Return the [x, y] coordinate for the center point of the cell that contains the specified text.  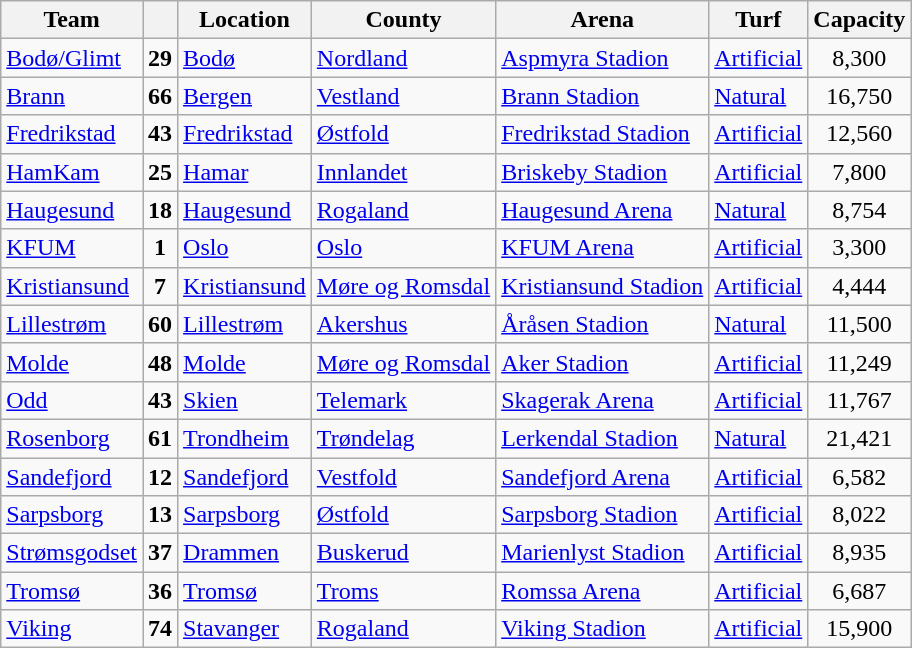
County [403, 20]
8,935 [860, 553]
Turf [758, 20]
Strømsgodset [72, 553]
Bodø [245, 58]
61 [160, 438]
Stavanger [245, 629]
Akershus [403, 324]
36 [160, 591]
11,500 [860, 324]
48 [160, 362]
11,249 [860, 362]
8,300 [860, 58]
Aker Stadion [602, 362]
15,900 [860, 629]
6,687 [860, 591]
60 [160, 324]
Kristiansund Stadion [602, 286]
66 [160, 96]
Arena [602, 20]
1 [160, 248]
Marienlyst Stadion [602, 553]
13 [160, 515]
HamKam [72, 172]
6,582 [860, 477]
Sandefjord Arena [602, 477]
Skien [245, 400]
KFUM [72, 248]
Trondheim [245, 438]
8,022 [860, 515]
Bergen [245, 96]
Brann Stadion [602, 96]
4,444 [860, 286]
Sarpsborg Stadion [602, 515]
Telemark [403, 400]
3,300 [860, 248]
Viking Stadion [602, 629]
Buskerud [403, 553]
11,767 [860, 400]
Brann [72, 96]
Odd [72, 400]
74 [160, 629]
25 [160, 172]
Troms [403, 591]
Aspmyra Stadion [602, 58]
Capacity [860, 20]
7,800 [860, 172]
18 [160, 210]
Vestfold [403, 477]
Haugesund Arena [602, 210]
Location [245, 20]
12,560 [860, 134]
Team [72, 20]
12 [160, 477]
8,754 [860, 210]
Viking [72, 629]
7 [160, 286]
Lerkendal Stadion [602, 438]
Åråsen Stadion [602, 324]
Rosenborg [72, 438]
Nordland [403, 58]
Skagerak Arena [602, 400]
Fredrikstad Stadion [602, 134]
29 [160, 58]
Trøndelag [403, 438]
Bodø/Glimt [72, 58]
Briskeby Stadion [602, 172]
37 [160, 553]
Drammen [245, 553]
KFUM Arena [602, 248]
Romssa Arena [602, 591]
16,750 [860, 96]
21,421 [860, 438]
Innlandet [403, 172]
Hamar [245, 172]
Vestland [403, 96]
